Detect which cell encompasses the target text, then output its [x, y] center coordinate. 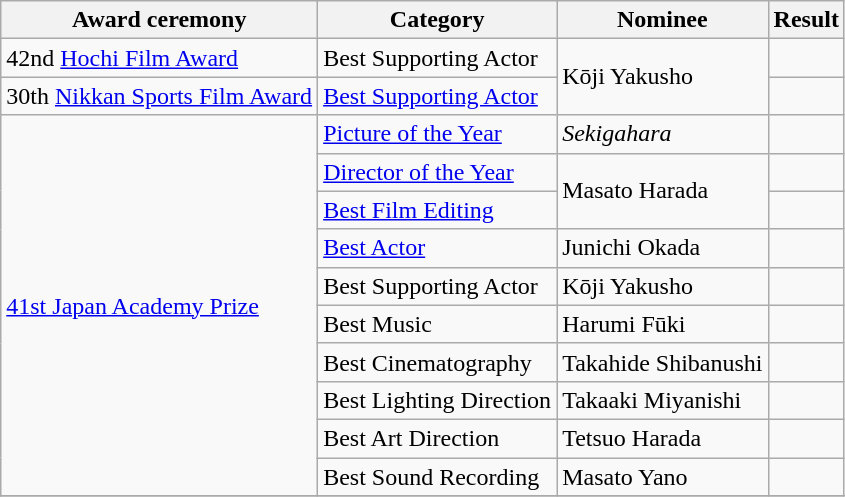
Sekigahara [662, 134]
Best Sound Recording [438, 477]
Best Art Direction [438, 438]
Masato Harada [662, 191]
Takaaki Miyanishi [662, 400]
Tetsuo Harada [662, 438]
Masato Yano [662, 477]
Best Music [438, 324]
Nominee [662, 20]
Picture of the Year [438, 134]
Best Lighting Direction [438, 400]
Category [438, 20]
Best Actor [438, 248]
Harumi Fūki [662, 324]
Takahide Shibanushi [662, 362]
Result [806, 20]
41st Japan Academy Prize [160, 306]
Best Film Editing [438, 210]
Award ceremony [160, 20]
30th Nikkan Sports Film Award [160, 96]
Junichi Okada [662, 248]
Director of the Year [438, 172]
42nd Hochi Film Award [160, 58]
Best Cinematography [438, 362]
